Detect which cell encompasses the target text, then output its [x, y] center coordinate. 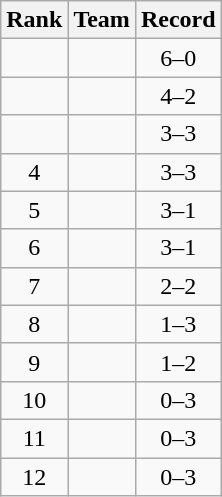
9 [34, 362]
7 [34, 286]
5 [34, 210]
1–2 [178, 362]
10 [34, 400]
8 [34, 324]
4 [34, 172]
1–3 [178, 324]
2–2 [178, 286]
4–2 [178, 96]
Rank [34, 20]
11 [34, 438]
6–0 [178, 58]
Team [102, 20]
6 [34, 248]
12 [34, 477]
Record [178, 20]
